For the text-containing cell, return its midpoint in (x, y) coordinate format. 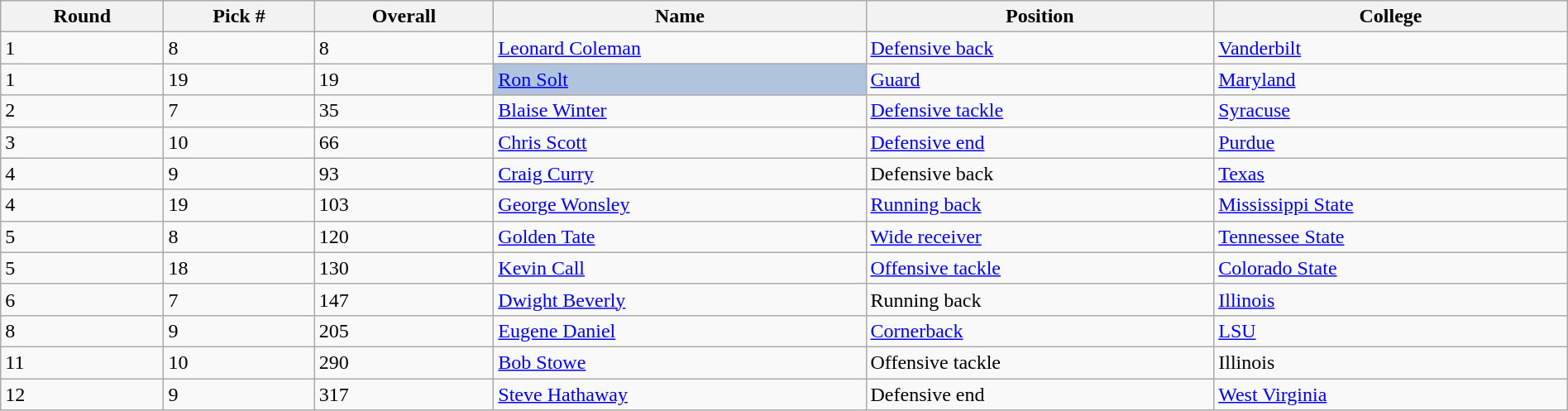
Golden Tate (680, 237)
93 (404, 174)
Dwight Beverly (680, 299)
120 (404, 237)
290 (404, 362)
Wide receiver (1040, 237)
Craig Curry (680, 174)
205 (404, 331)
12 (83, 394)
130 (404, 268)
Maryland (1391, 79)
Position (1040, 17)
Defensive tackle (1040, 111)
Chris Scott (680, 142)
Syracuse (1391, 111)
147 (404, 299)
317 (404, 394)
Guard (1040, 79)
Texas (1391, 174)
Vanderbilt (1391, 48)
Steve Hathaway (680, 394)
Colorado State (1391, 268)
103 (404, 205)
66 (404, 142)
6 (83, 299)
Mississippi State (1391, 205)
Blaise Winter (680, 111)
Cornerback (1040, 331)
2 (83, 111)
Name (680, 17)
College (1391, 17)
Round (83, 17)
Ron Solt (680, 79)
George Wonsley (680, 205)
Kevin Call (680, 268)
Eugene Daniel (680, 331)
Bob Stowe (680, 362)
West Virginia (1391, 394)
35 (404, 111)
3 (83, 142)
Pick # (239, 17)
Leonard Coleman (680, 48)
LSU (1391, 331)
11 (83, 362)
Overall (404, 17)
Purdue (1391, 142)
Tennessee State (1391, 237)
18 (239, 268)
